Determine the (x, y) coordinate at the center of the cell enclosing the given text.  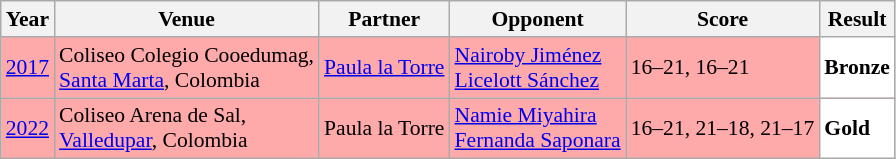
Partner (384, 19)
Coliseo Arena de Sal,Valledupar, Colombia (186, 128)
Result (857, 19)
16–21, 16–21 (723, 68)
Nairoby Jiménez Licelott Sánchez (538, 68)
Coliseo Colegio Cooedumag,Santa Marta, Colombia (186, 68)
Namie Miyahira Fernanda Saponara (538, 128)
Venue (186, 19)
Year (28, 19)
Bronze (857, 68)
2022 (28, 128)
Score (723, 19)
16–21, 21–18, 21–17 (723, 128)
Gold (857, 128)
2017 (28, 68)
Opponent (538, 19)
